Pinpoint the cell where the given text exists, returning its (X, Y) midpoint coordinate. 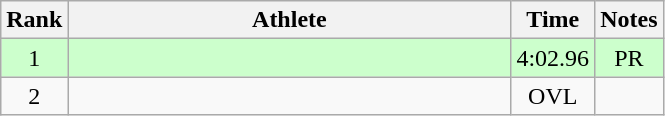
PR (629, 58)
2 (34, 96)
Notes (629, 20)
Time (553, 20)
4:02.96 (553, 58)
OVL (553, 96)
Rank (34, 20)
1 (34, 58)
Athlete (290, 20)
